Identify which cell holds the provided text, then report its [X, Y] central coordinate. 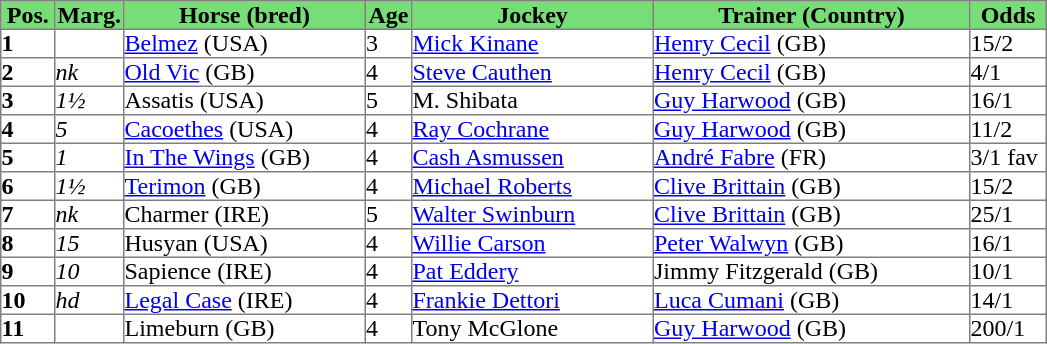
Odds [1008, 15]
2 [28, 72]
10/1 [1008, 271]
Luca Cumani (GB) [811, 300]
In The Wings (GB) [245, 157]
11/2 [1008, 129]
Assatis (USA) [245, 100]
Michael Roberts [533, 186]
Tony McGlone [533, 328]
7 [28, 214]
Mick Kinane [533, 43]
8 [28, 243]
Willie Carson [533, 243]
Charmer (IRE) [245, 214]
Marg. [90, 15]
hd [90, 300]
4/1 [1008, 72]
25/1 [1008, 214]
Frankie Dettori [533, 300]
Belmez (USA) [245, 43]
Walter Swinburn [533, 214]
Cash Asmussen [533, 157]
6 [28, 186]
11 [28, 328]
André Fabre (FR) [811, 157]
Old Vic (GB) [245, 72]
Steve Cauthen [533, 72]
3/1 fav [1008, 157]
Legal Case (IRE) [245, 300]
Horse (bred) [245, 15]
Jockey [533, 15]
Trainer (Country) [811, 15]
Limeburn (GB) [245, 328]
9 [28, 271]
14/1 [1008, 300]
Age [388, 15]
Jimmy Fitzgerald (GB) [811, 271]
Husyan (USA) [245, 243]
200/1 [1008, 328]
Cacoethes (USA) [245, 129]
Terimon (GB) [245, 186]
Peter Walwyn (GB) [811, 243]
15 [90, 243]
Pos. [28, 15]
Sapience (IRE) [245, 271]
Pat Eddery [533, 271]
M. Shibata [533, 100]
Ray Cochrane [533, 129]
